Provide the (x, y) coordinate of the cell's center where the given text is located.  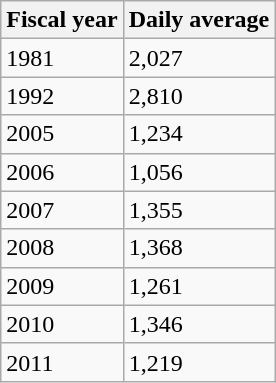
1,346 (199, 324)
2009 (62, 286)
2011 (62, 362)
1981 (62, 58)
Daily average (199, 20)
1,219 (199, 362)
2008 (62, 248)
1992 (62, 96)
2005 (62, 134)
1,056 (199, 172)
2,027 (199, 58)
2006 (62, 172)
2,810 (199, 96)
1,234 (199, 134)
1,368 (199, 248)
2010 (62, 324)
2007 (62, 210)
1,261 (199, 286)
1,355 (199, 210)
Fiscal year (62, 20)
